Output the [X, Y] coordinate of the center of the cell containing the given text.  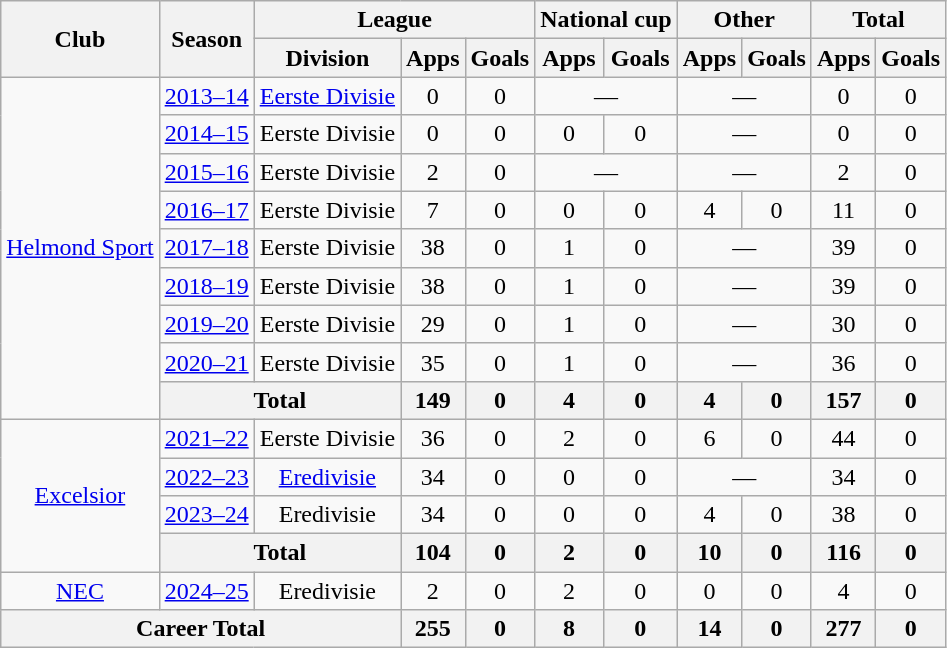
Excelsior [80, 495]
104 [433, 553]
29 [433, 324]
Season [206, 39]
Helmond Sport [80, 248]
2019–20 [206, 324]
2020–21 [206, 362]
2021–22 [206, 438]
2023–24 [206, 515]
Other [744, 20]
255 [433, 629]
6 [709, 438]
2022–23 [206, 477]
44 [843, 438]
116 [843, 553]
10 [709, 553]
2024–25 [206, 591]
2015–16 [206, 172]
277 [843, 629]
NEC [80, 591]
11 [843, 210]
7 [433, 210]
35 [433, 362]
30 [843, 324]
Club [80, 39]
157 [843, 400]
2016–17 [206, 210]
2017–18 [206, 248]
8 [569, 629]
14 [709, 629]
Career Total [201, 629]
149 [433, 400]
2014–15 [206, 134]
League [394, 20]
Division [327, 58]
2018–19 [206, 286]
2013–14 [206, 96]
National cup [606, 20]
